Output the [X, Y] coordinate of the center of the cell containing the given text.  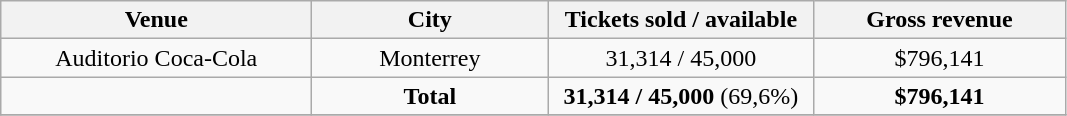
Venue [156, 20]
31,314 / 45,000 [681, 58]
Gross revenue [940, 20]
31,314 / 45,000 (69,6%) [681, 96]
Tickets sold / available [681, 20]
Auditorio Coca-Cola [156, 58]
City [430, 20]
Monterrey [430, 58]
Total [430, 96]
